Return the (X, Y) coordinate for the center point of the cell that contains the specified text.  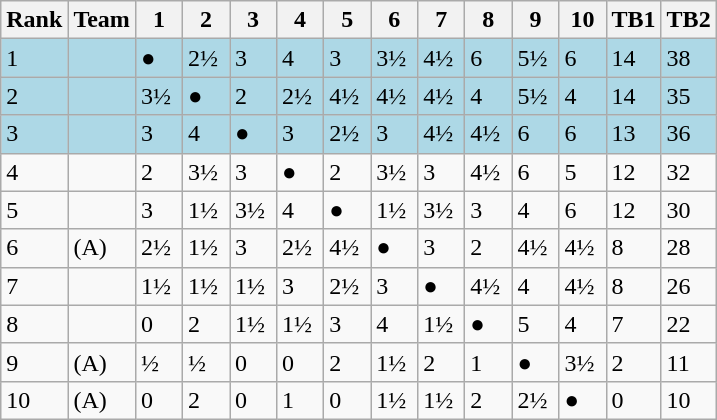
Rank (34, 20)
32 (688, 172)
36 (688, 134)
TB2 (688, 20)
30 (688, 210)
22 (688, 324)
28 (688, 248)
13 (634, 134)
38 (688, 58)
TB1 (634, 20)
11 (688, 362)
Team (102, 20)
35 (688, 96)
26 (688, 286)
